Pinpoint the cell where the given text exists, returning its [x, y] midpoint coordinate. 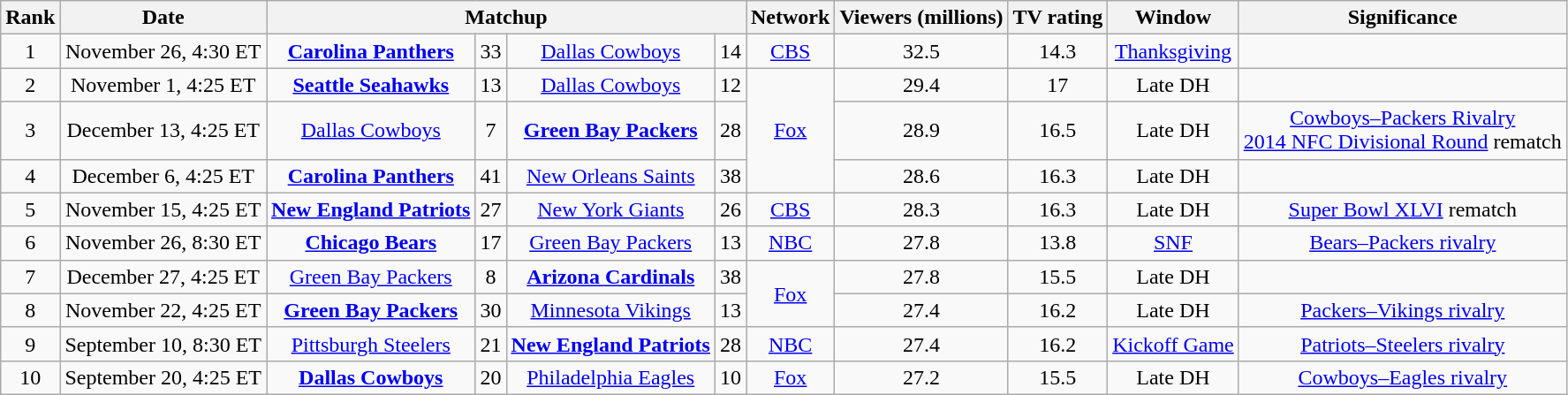
32.5 [921, 51]
Viewers (millions) [921, 18]
Bears–Packers rivalry [1403, 243]
Philadelphia Eagles [610, 377]
26 [730, 209]
Matchup [507, 18]
29.4 [921, 85]
14 [730, 51]
Patriots–Steelers rivalry [1403, 344]
December 6, 4:25 ET [163, 176]
9 [30, 344]
4 [30, 176]
3 [30, 131]
Date [163, 18]
November 1, 4:25 ET [163, 85]
Network [790, 18]
November 15, 4:25 ET [163, 209]
Packers–Vikings rivalry [1403, 310]
30 [491, 310]
TV rating [1058, 18]
12 [730, 85]
28.9 [921, 131]
14.3 [1058, 51]
1 [30, 51]
Significance [1403, 18]
December 27, 4:25 ET [163, 277]
November 26, 4:30 ET [163, 51]
Pittsburgh Steelers [371, 344]
Chicago Bears [371, 243]
Cowboys–Packers Rivalry2014 NFC Divisional Round rematch [1403, 131]
27.2 [921, 377]
5 [30, 209]
28.6 [921, 176]
November 26, 8:30 ET [163, 243]
2 [30, 85]
Super Bowl XLVI rematch [1403, 209]
Thanksgiving [1173, 51]
December 13, 4:25 ET [163, 131]
27 [491, 209]
13.8 [1058, 243]
Cowboys–Eagles rivalry [1403, 377]
Arizona Cardinals [610, 277]
Seattle Seahawks [371, 85]
SNF [1173, 243]
November 22, 4:25 ET [163, 310]
20 [491, 377]
28.3 [921, 209]
Kickoff Game [1173, 344]
Minnesota Vikings [610, 310]
Window [1173, 18]
33 [491, 51]
Rank [30, 18]
6 [30, 243]
16.5 [1058, 131]
New York Giants [610, 209]
New Orleans Saints [610, 176]
21 [491, 344]
41 [491, 176]
September 10, 8:30 ET [163, 344]
September 20, 4:25 ET [163, 377]
